Identify which cell holds the provided text, then report its [X, Y] central coordinate. 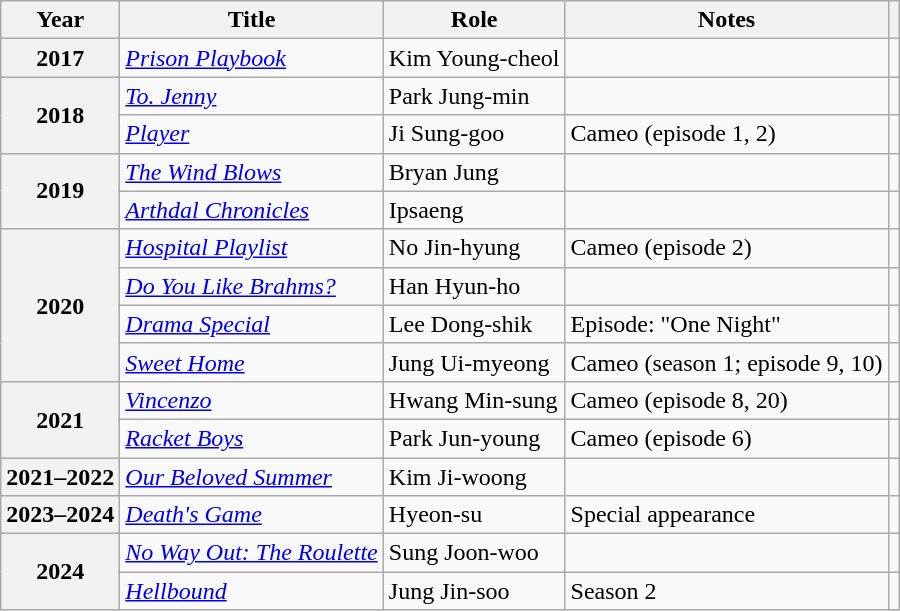
2020 [60, 305]
Han Hyun-ho [474, 286]
Role [474, 20]
Year [60, 20]
Vincenzo [252, 400]
Arthdal Chronicles [252, 210]
Title [252, 20]
Sweet Home [252, 362]
Lee Dong-shik [474, 324]
Bryan Jung [474, 172]
Player [252, 134]
Park Jun-young [474, 438]
Notes [726, 20]
Hospital Playlist [252, 248]
Cameo (episode 6) [726, 438]
Our Beloved Summer [252, 477]
Cameo (episode 2) [726, 248]
To. Jenny [252, 96]
2019 [60, 191]
The Wind Blows [252, 172]
Drama Special [252, 324]
2021–2022 [60, 477]
Jung Jin-soo [474, 591]
2023–2024 [60, 515]
No Jin-hyung [474, 248]
Jung Ui-myeong [474, 362]
Kim Ji-woong [474, 477]
Special appearance [726, 515]
Prison Playbook [252, 58]
Sung Joon-woo [474, 553]
Racket Boys [252, 438]
Park Jung-min [474, 96]
Cameo (episode 8, 20) [726, 400]
Hyeon-su [474, 515]
Kim Young-cheol [474, 58]
Season 2 [726, 591]
Ji Sung-goo [474, 134]
2024 [60, 572]
No Way Out: The Roulette [252, 553]
2018 [60, 115]
Ipsaeng [474, 210]
Hwang Min-sung [474, 400]
Episode: "One Night" [726, 324]
Cameo (episode 1, 2) [726, 134]
Do You Like Brahms? [252, 286]
Cameo (season 1; episode 9, 10) [726, 362]
2021 [60, 419]
Hellbound [252, 591]
2017 [60, 58]
Death's Game [252, 515]
